Search for the cell housing the specified text and yield its (X, Y) center coordinate. 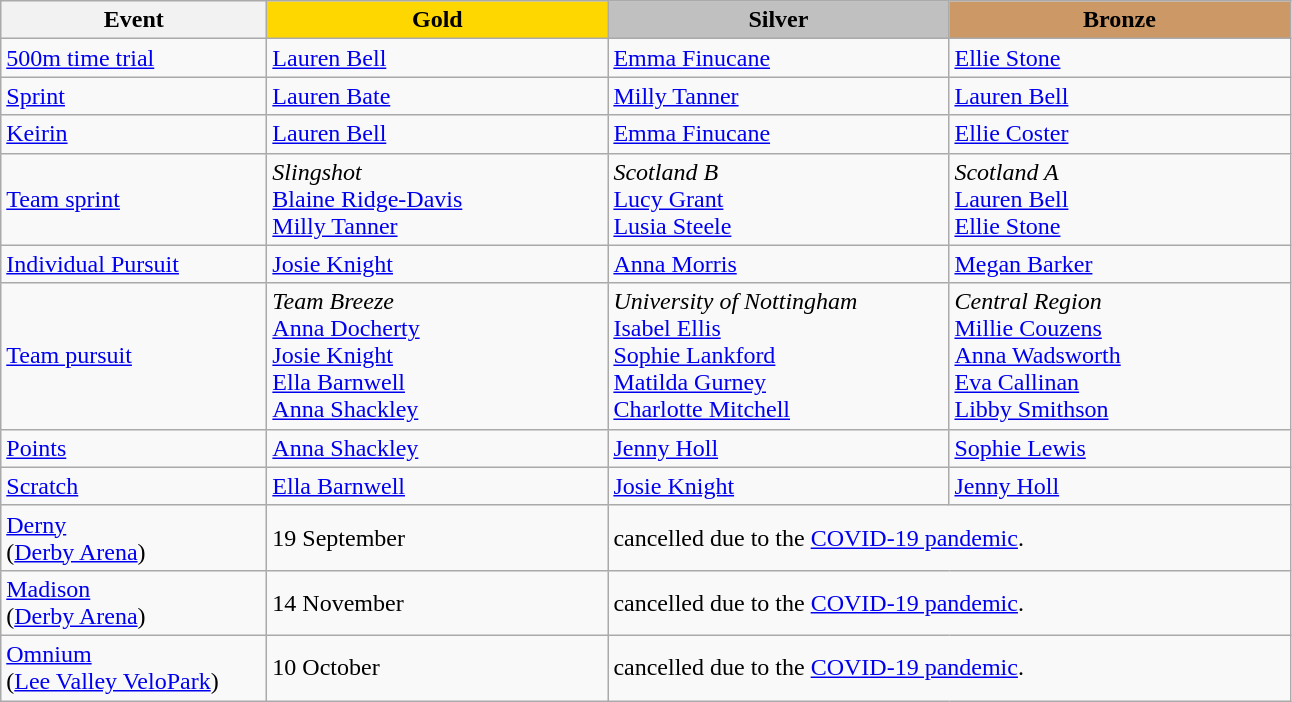
Sophie Lewis (1120, 448)
Scratch (134, 486)
Team BreezeAnna Docherty Josie KnightElla BarnwellAnna Shackley (438, 356)
14 November (438, 602)
Team sprint (134, 199)
Gold (438, 20)
Bronze (1120, 20)
Sprint (134, 96)
Scotland ALauren BellEllie Stone (1120, 199)
Ellie Coster (1120, 134)
Anna Shackley (438, 448)
10 October (438, 668)
Ella Barnwell (438, 486)
Points (134, 448)
University of NottinghamIsabel Ellis Sophie LankfordMatilda GurneyCharlotte Mitchell (778, 356)
19 September (438, 538)
Milly Tanner (778, 96)
Event (134, 20)
Silver (778, 20)
Madison (Derby Arena) (134, 602)
Keirin (134, 134)
Individual Pursuit (134, 264)
Central RegionMillie Couzens Anna WadsworthEva CallinanLibby Smithson (1120, 356)
500m time trial (134, 58)
Megan Barker (1120, 264)
Omnium (Lee Valley VeloPark) (134, 668)
Team pursuit (134, 356)
Lauren Bate (438, 96)
Anna Morris (778, 264)
Derny (Derby Arena) (134, 538)
Scotland BLucy GrantLusia Steele (778, 199)
Ellie Stone (1120, 58)
SlingshotBlaine Ridge-DavisMilly Tanner (438, 199)
